Detect which cell encompasses the target text, then output its [x, y] center coordinate. 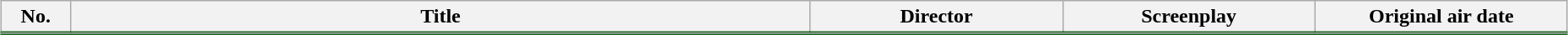
No. [35, 17]
Screenplay [1188, 17]
Title [441, 17]
Director [937, 17]
Original air date [1441, 17]
